From the cell containing the given text, extract its center point as (X, Y) coordinate. 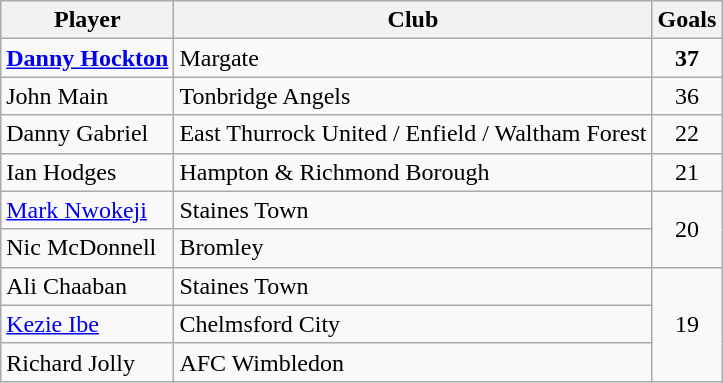
36 (687, 96)
Goals (687, 20)
Kezie Ibe (88, 324)
East Thurrock United / Enfield / Waltham Forest (413, 134)
Mark Nwokeji (88, 210)
Danny Gabriel (88, 134)
37 (687, 58)
John Main (88, 96)
Ali Chaaban (88, 286)
Danny Hockton (88, 58)
22 (687, 134)
Nic McDonnell (88, 248)
20 (687, 229)
AFC Wimbledon (413, 362)
Tonbridge Angels (413, 96)
19 (687, 324)
Hampton & Richmond Borough (413, 172)
Bromley (413, 248)
Chelmsford City (413, 324)
Ian Hodges (88, 172)
Player (88, 20)
Richard Jolly (88, 362)
Margate (413, 58)
21 (687, 172)
Club (413, 20)
